Pinpoint the cell where the given text exists, returning its [X, Y] midpoint coordinate. 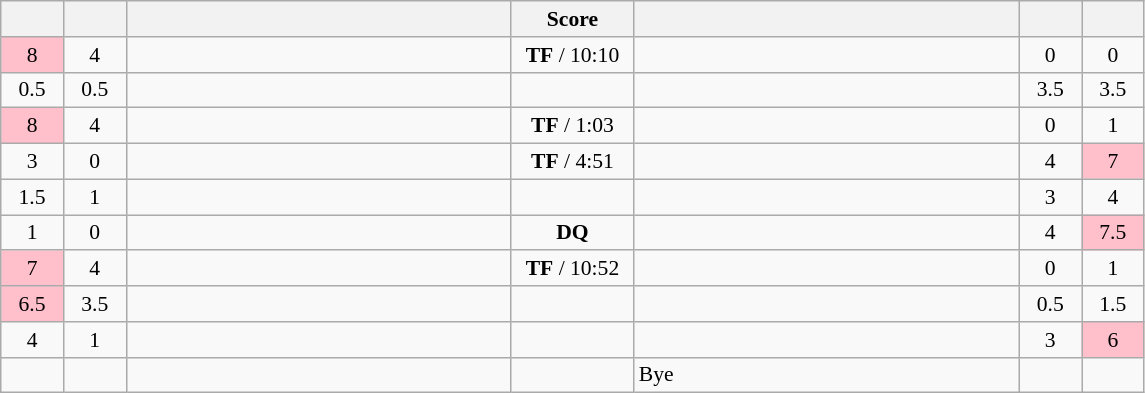
Bye [826, 375]
DQ [572, 233]
6 [1114, 340]
TF / 4:51 [572, 162]
7.5 [1114, 233]
TF / 10:52 [572, 269]
TF / 1:03 [572, 126]
TF / 10:10 [572, 55]
Score [572, 19]
6.5 [32, 304]
